Search for the cell housing the specified text and yield its (X, Y) center coordinate. 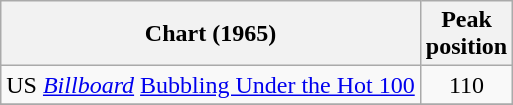
US Billboard Bubbling Under the Hot 100 (211, 85)
Chart (1965) (211, 34)
110 (466, 85)
Peakposition (466, 34)
